Return (x, y) of the center of cell containing provided text 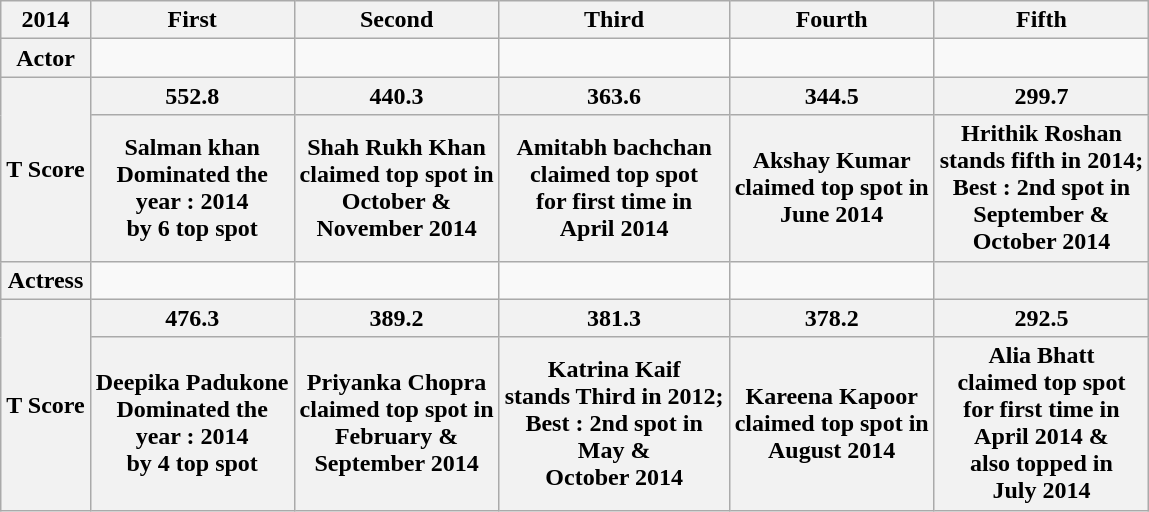
Hrithik Roshanstands fifth in 2014;Best : 2nd spot inSeptember &October 2014 (1041, 188)
552.8 (192, 96)
344.5 (832, 96)
Akshay Kumarclaimed top spot inJune 2014 (832, 188)
First (192, 20)
Actor (46, 58)
Fourth (832, 20)
Actress (46, 280)
440.3 (396, 96)
Fifth (1041, 20)
381.3 (614, 318)
Priyanka Chopraclaimed top spot inFebruary &September 2014 (396, 424)
299.7 (1041, 96)
2014 (46, 20)
Shah Rukh Khanclaimed top spot inOctober &November 2014 (396, 188)
378.2 (832, 318)
Kareena Kapoorclaimed top spot inAugust 2014 (832, 424)
Second (396, 20)
363.6 (614, 96)
Amitabh bachchanclaimed top spotfor first time inApril 2014 (614, 188)
389.2 (396, 318)
Salman khanDominated theyear : 2014by 6 top spot (192, 188)
476.3 (192, 318)
Deepika PadukoneDominated theyear : 2014by 4 top spot (192, 424)
Third (614, 20)
292.5 (1041, 318)
Katrina Kaifstands Third in 2012;Best : 2nd spot inMay &October 2014 (614, 424)
Alia Bhattclaimed top spotfor first time inApril 2014 &also topped inJuly 2014 (1041, 424)
